Search for the cell housing the specified text and yield its [x, y] center coordinate. 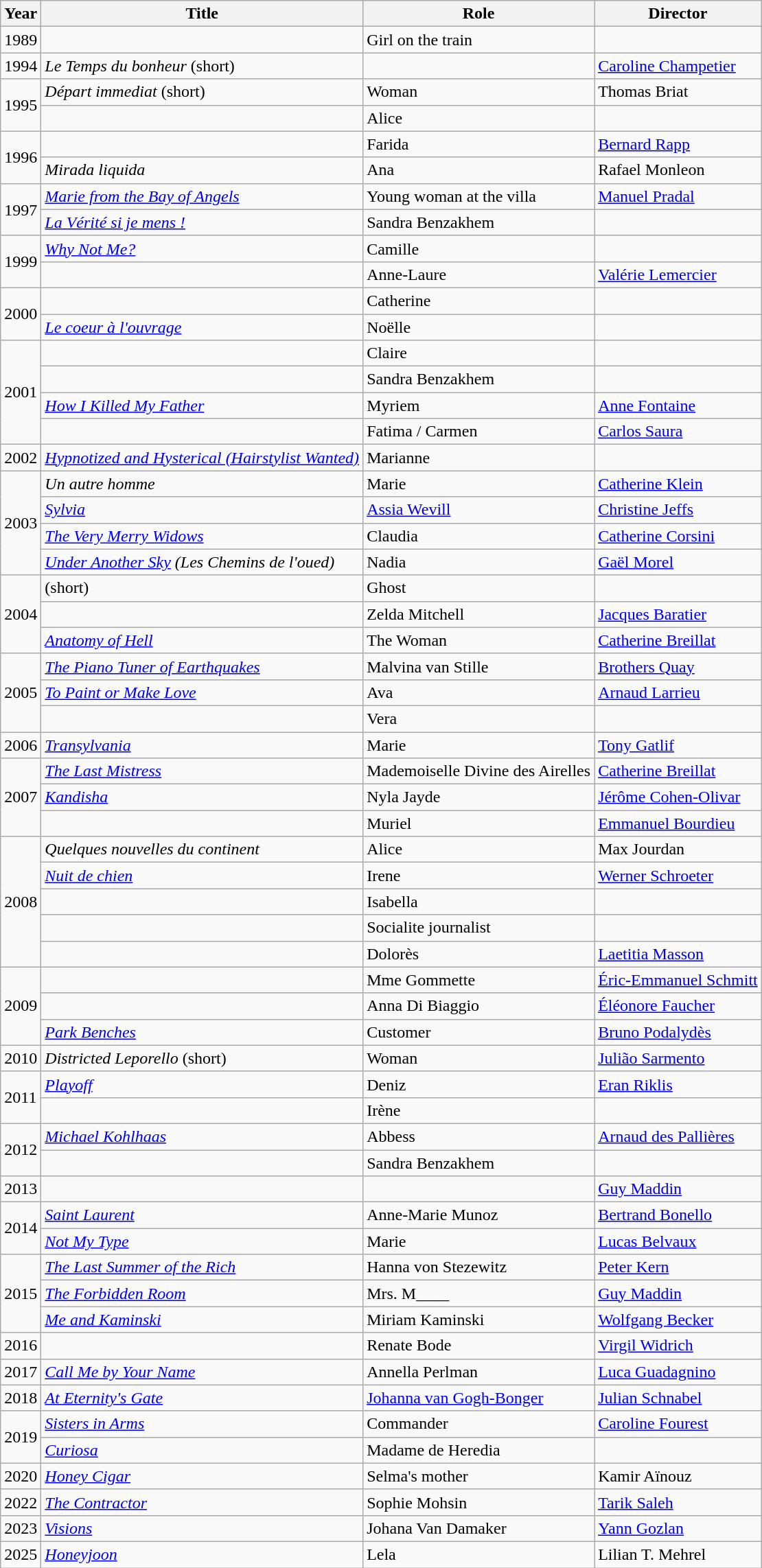
Claire [479, 353]
Honeyjoon [202, 1554]
The Very Merry Widows [202, 536]
Manuel Pradal [678, 196]
Park Benches [202, 1032]
Carlos Saura [678, 432]
Kandisha [202, 797]
Eran Riklis [678, 1084]
2004 [21, 614]
Catherine Klein [678, 484]
Sylvia [202, 510]
Wolfgang Becker [678, 1320]
Call Me by Your Name [202, 1372]
2011 [21, 1097]
1989 [21, 40]
The Contractor [202, 1502]
Anna Di Biaggio [479, 1006]
Mademoiselle Divine des Airelles [479, 771]
2000 [21, 314]
2015 [21, 1294]
2006 [21, 745]
Anne Fontaine [678, 406]
Madame de Heredia [479, 1450]
Éric-Emmanuel Schmitt [678, 980]
Bertrand Bonello [678, 1215]
2005 [21, 692]
Valérie Lemercier [678, 274]
1994 [21, 66]
Kamir Aïnouz [678, 1476]
2009 [21, 1006]
Emmanuel Bourdieu [678, 823]
Commander [479, 1424]
Tony Gatlif [678, 745]
Hypnotized and Hysterical (Hairstylist Wanted) [202, 458]
Bernard Rapp [678, 144]
Saint Laurent [202, 1215]
Muriel [479, 823]
2003 [21, 523]
Yann Gozlan [678, 1528]
Anne-Marie Munoz [479, 1215]
Girl on the train [479, 40]
Lilian T. Mehrel [678, 1554]
Isabella [479, 902]
Role [479, 14]
Bruno Podalydès [678, 1032]
Quelques nouvelles du continent [202, 850]
2025 [21, 1554]
Mirada liquida [202, 170]
Districted Leporello (short) [202, 1058]
Caroline Champetier [678, 66]
Farida [479, 144]
Peter Kern [678, 1267]
Julian Schnabel [678, 1398]
Customer [479, 1032]
2012 [21, 1149]
Selma's mother [479, 1476]
Le Temps du bonheur (short) [202, 66]
Éléonore Faucher [678, 1006]
2023 [21, 1528]
Miriam Kaminski [479, 1320]
Jacques Baratier [678, 614]
Marianne [479, 458]
Catherine Corsini [678, 536]
1997 [21, 209]
Myriem [479, 406]
Annella Perlman [479, 1372]
Director [678, 14]
Renate Bode [479, 1346]
Caroline Fourest [678, 1424]
Not My Type [202, 1241]
Vera [479, 718]
Johana Van Damaker [479, 1528]
At Eternity's Gate [202, 1398]
Zelda Mitchell [479, 614]
1999 [21, 261]
Socialite journalist [479, 928]
Sophie Mohsin [479, 1502]
Max Jourdan [678, 850]
Fatima / Carmen [479, 432]
Honey Cigar [202, 1476]
The Woman [479, 640]
Un autre homme [202, 484]
Johanna van Gogh-Bonger [479, 1398]
How I Killed My Father [202, 406]
Under Another Sky (Les Chemins de l'oued) [202, 562]
Transylvania [202, 745]
Young woman at the villa [479, 196]
Christine Jeffs [678, 510]
Tarik Saleh [678, 1502]
2016 [21, 1346]
Arnaud des Pallières [678, 1136]
2007 [21, 797]
Anatomy of Hell [202, 640]
1995 [21, 105]
Malvina van Stille [479, 666]
Abbess [479, 1136]
La Vérité si je mens ! [202, 222]
Curiosa [202, 1450]
2020 [21, 1476]
Nadia [479, 562]
Me and Kaminski [202, 1320]
2018 [21, 1398]
Sisters in Arms [202, 1424]
2010 [21, 1058]
Hanna von Stezewitz [479, 1267]
Brothers Quay [678, 666]
Thomas Briat [678, 92]
Gaël Morel [678, 562]
The Forbidden Room [202, 1294]
Year [21, 14]
The Last Mistress [202, 771]
Ana [479, 170]
Ava [479, 692]
Jérôme Cohen-Olivar [678, 797]
Why Not Me? [202, 248]
Laetitia Masson [678, 954]
Mrs. M____ [479, 1294]
Marie from the Bay of Angels [202, 196]
Le coeur à l'ouvrage [202, 327]
Julião Sarmento [678, 1058]
1996 [21, 157]
Visions [202, 1528]
The Piano Tuner of Earthquakes [202, 666]
2022 [21, 1502]
Deniz [479, 1084]
2008 [21, 902]
Irene [479, 876]
Dolorès [479, 954]
Nyla Jayde [479, 797]
Irène [479, 1110]
Noëlle [479, 327]
2019 [21, 1437]
Anne-Laure [479, 274]
The Last Summer of the Rich [202, 1267]
Playoff [202, 1084]
Catherine [479, 301]
Nuit de chien [202, 876]
Luca Guadagnino [678, 1372]
Werner Schroeter [678, 876]
Ghost [479, 588]
(short) [202, 588]
Rafael Monleon [678, 170]
Michael Kohlhaas [202, 1136]
Virgil Widrich [678, 1346]
To Paint or Make Love [202, 692]
Assia Wevill [479, 510]
Arnaud Larrieu [678, 692]
Lela [479, 1554]
2001 [21, 393]
Title [202, 14]
Claudia [479, 536]
2013 [21, 1189]
Mme Gommette [479, 980]
Camille [479, 248]
Départ immediat (short) [202, 92]
Lucas Belvaux [678, 1241]
2002 [21, 458]
2017 [21, 1372]
2014 [21, 1228]
